Return the (x, y) coordinate for the center point of the cell that contains the specified text.  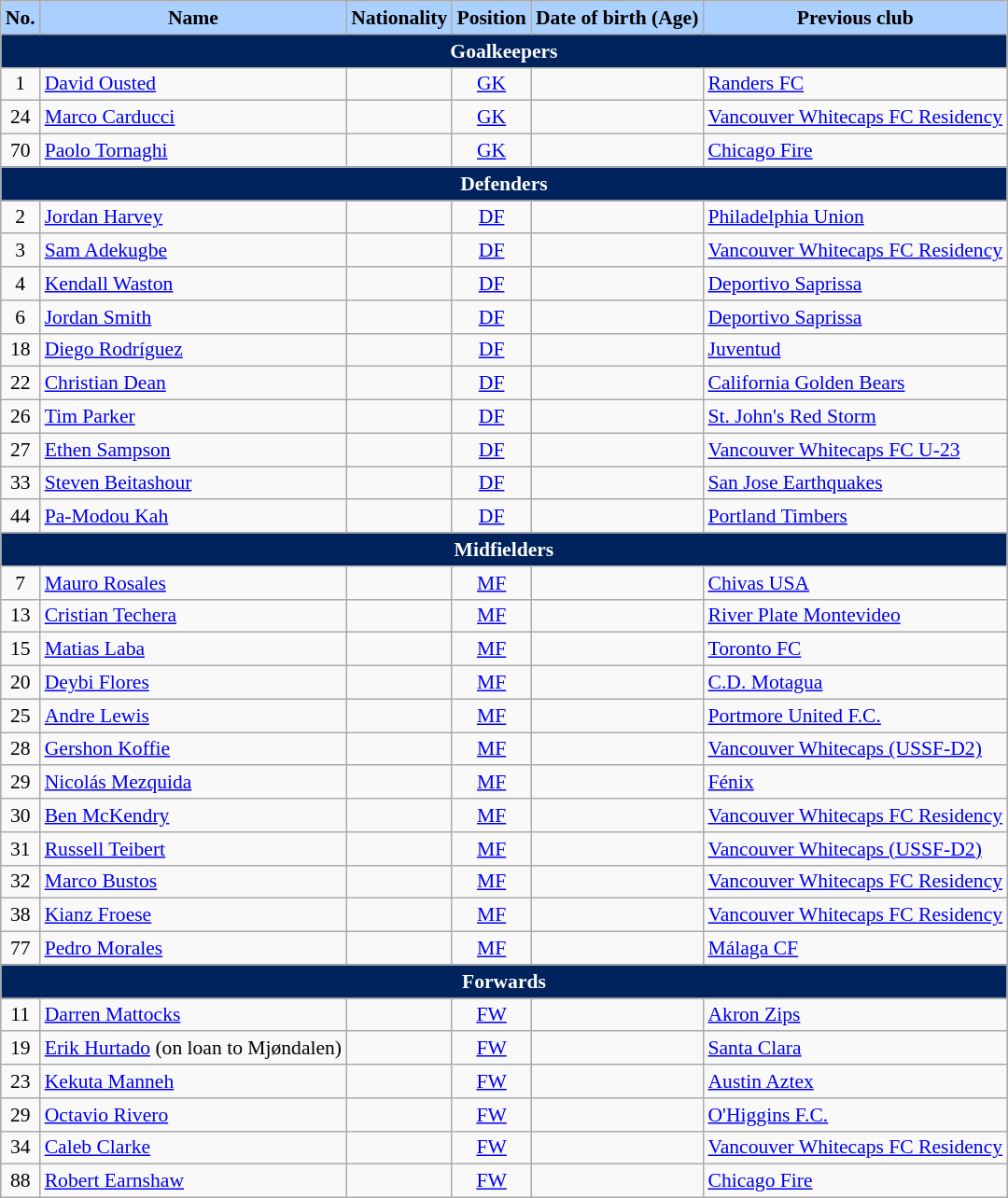
31 (21, 849)
Fénix (855, 783)
Nicolás Mezquida (193, 783)
Vancouver Whitecaps FC U-23 (855, 450)
Octavio Rivero (193, 1115)
Russell Teibert (193, 849)
23 (21, 1081)
24 (21, 118)
Defenders (504, 184)
Austin Aztex (855, 1081)
Steven Beitashour (193, 483)
Toronto FC (855, 649)
38 (21, 915)
Caleb Clarke (193, 1148)
Erik Hurtado (on loan to Mjøndalen) (193, 1049)
32 (21, 882)
15 (21, 649)
Robert Earnshaw (193, 1181)
Santa Clara (855, 1049)
1 (21, 84)
Kekuta Manneh (193, 1081)
Andre Lewis (193, 716)
Previous club (855, 18)
No. (21, 18)
Christian Dean (193, 383)
Málaga CF (855, 949)
River Plate Montevideo (855, 616)
Chivas USA (855, 583)
27 (21, 450)
Position (491, 18)
Marco Bustos (193, 882)
Jordan Harvey (193, 217)
Forwards (504, 982)
Name (193, 18)
California Golden Bears (855, 383)
19 (21, 1049)
4 (21, 284)
Paolo Tornaghi (193, 151)
11 (21, 1015)
Darren Mattocks (193, 1015)
28 (21, 749)
26 (21, 417)
18 (21, 350)
Juventud (855, 350)
25 (21, 716)
Cristian Techera (193, 616)
Date of birth (Age) (618, 18)
Tim Parker (193, 417)
30 (21, 815)
Portmore United F.C. (855, 716)
Goalkeepers (504, 51)
St. John's Red Storm (855, 417)
44 (21, 517)
Akron Zips (855, 1015)
Gershon Koffie (193, 749)
Sam Adekugbe (193, 251)
7 (21, 583)
20 (21, 683)
6 (21, 317)
Philadelphia Union (855, 217)
O'Higgins F.C. (855, 1115)
Ben McKendry (193, 815)
C.D. Motagua (855, 683)
Kianz Froese (193, 915)
Randers FC (855, 84)
Nationality (399, 18)
Diego Rodríguez (193, 350)
Jordan Smith (193, 317)
3 (21, 251)
Marco Carducci (193, 118)
2 (21, 217)
13 (21, 616)
22 (21, 383)
88 (21, 1181)
Midfielders (504, 550)
Matias Laba (193, 649)
Mauro Rosales (193, 583)
San Jose Earthquakes (855, 483)
Kendall Waston (193, 284)
Pa-Modou Kah (193, 517)
David Ousted (193, 84)
70 (21, 151)
77 (21, 949)
Deybi Flores (193, 683)
Pedro Morales (193, 949)
Ethen Sampson (193, 450)
Portland Timbers (855, 517)
34 (21, 1148)
33 (21, 483)
